Capture the cell that displays the provided text and extract its (x, y) central coordinate. 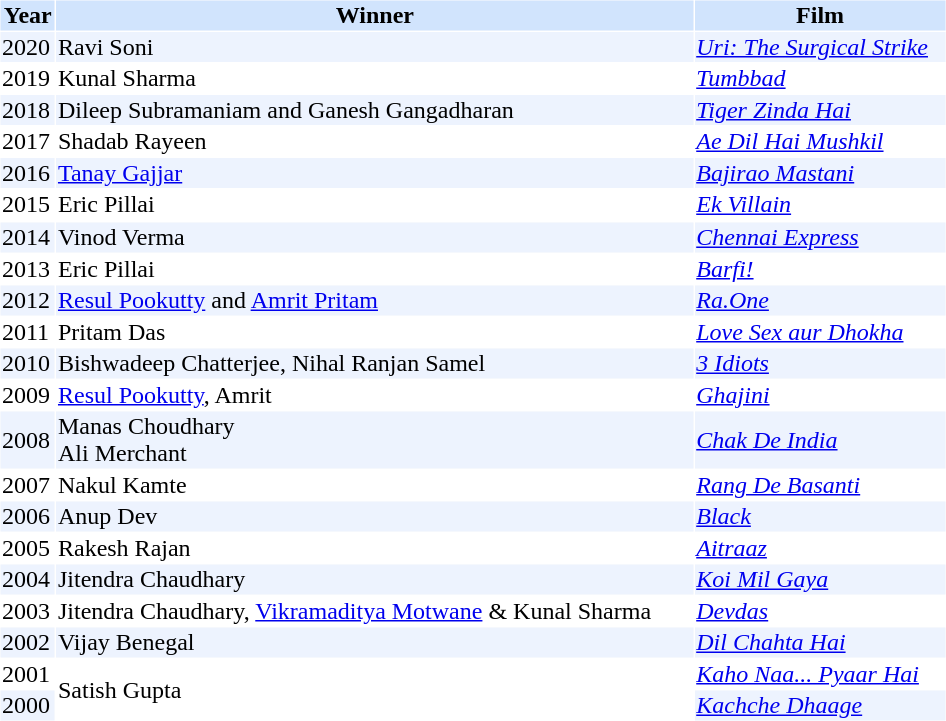
Tiger Zinda Hai (820, 110)
Ra.One (820, 301)
Jitendra Chaudhary (374, 579)
Vijay Benegal (374, 643)
Aitraaz (820, 548)
Ghajini (820, 395)
Satish Gupta (374, 690)
2019 (27, 79)
Ravi Soni (374, 47)
2003 (27, 611)
Vinod Verma (374, 237)
2015 (27, 205)
Winner (374, 15)
Resul Pookutty, Amrit (374, 395)
2016 (27, 173)
Devdas (820, 611)
Kaho Naa... Pyaar Hai (820, 674)
Ek Villain (820, 205)
2014 (27, 237)
Rang De Basanti (820, 485)
3 Idiots (820, 363)
Tumbbad (820, 79)
2005 (27, 548)
Bishwadeep Chatterjee, Nihal Ranjan Samel (374, 363)
2000 (27, 705)
Dil Chahta Hai (820, 643)
2006 (27, 517)
Resul Pookutty and Amrit Pritam (374, 301)
Jitendra Chaudhary, Vikramaditya Motwane & Kunal Sharma (374, 611)
Ae Dil Hai Mushkil (820, 141)
Rakesh Rajan (374, 548)
2010 (27, 363)
Year (27, 15)
2004 (27, 579)
Uri: The Surgical Strike (820, 47)
Pritam Das (374, 332)
2009 (27, 395)
Barfi! (820, 269)
2008 (27, 440)
Chak De India (820, 440)
2007 (27, 485)
Anup Dev (374, 517)
Chennai Express (820, 237)
2011 (27, 332)
2012 (27, 301)
2002 (27, 643)
Dileep Subramaniam and Ganesh Gangadharan (374, 110)
Koi Mil Gaya (820, 579)
2013 (27, 269)
Bajirao Mastani (820, 173)
Film (820, 15)
Black (820, 517)
Nakul Kamte (374, 485)
Love Sex aur Dhokha (820, 332)
Shadab Rayeen (374, 141)
Kachche Dhaage (820, 705)
Manas ChoudharyAli Merchant (374, 440)
2018 (27, 110)
2001 (27, 674)
Kunal Sharma (374, 79)
2020 (27, 47)
2017 (27, 141)
Tanay Gajjar (374, 173)
